Extract the (X, Y) coordinate from the center of the cell holding the provided text.  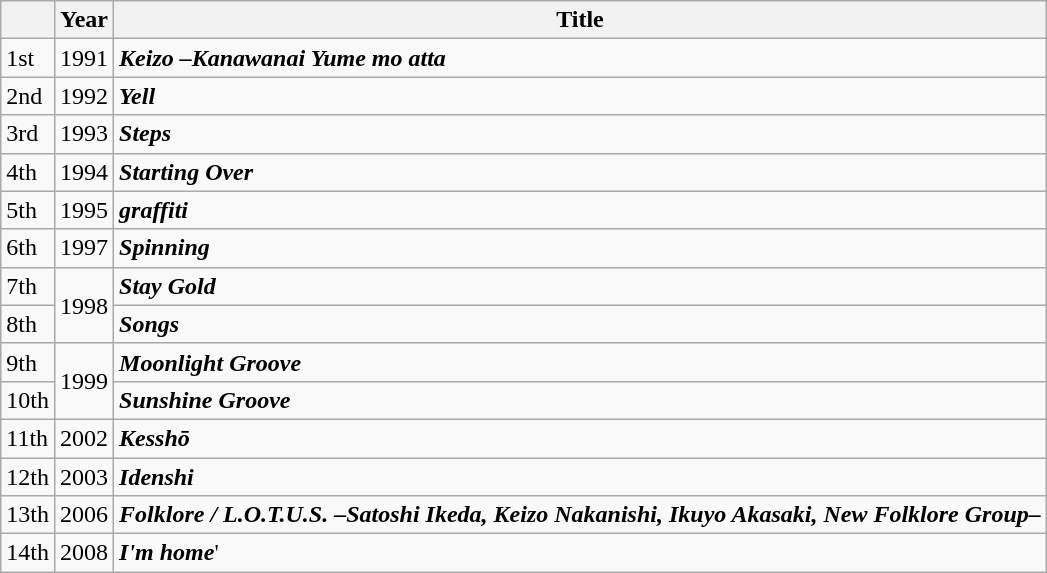
Moonlight Groove (580, 362)
Kesshō (580, 438)
1992 (84, 96)
1993 (84, 134)
10th (28, 400)
14th (28, 553)
Yell (580, 96)
2006 (84, 515)
7th (28, 286)
1995 (84, 210)
2nd (28, 96)
3rd (28, 134)
2008 (84, 553)
Spinning (580, 248)
1997 (84, 248)
1991 (84, 58)
Starting Over (580, 172)
1999 (84, 381)
2002 (84, 438)
4th (28, 172)
graffiti (580, 210)
Stay Gold (580, 286)
Songs (580, 324)
13th (28, 515)
11th (28, 438)
9th (28, 362)
Folklore / L.O.T.U.S. –Satoshi Ikeda, Keizo Nakanishi, Ikuyo Akasaki, New Folklore Group– (580, 515)
Title (580, 20)
Keizo –Kanawanai Yume mo atta (580, 58)
Idenshi (580, 477)
1st (28, 58)
6th (28, 248)
2003 (84, 477)
Year (84, 20)
12th (28, 477)
1994 (84, 172)
1998 (84, 305)
5th (28, 210)
Sunshine Groove (580, 400)
I'm home' (580, 553)
Steps (580, 134)
8th (28, 324)
